Find where the given text appears and provide that cell's center as (X, Y) coordinate. 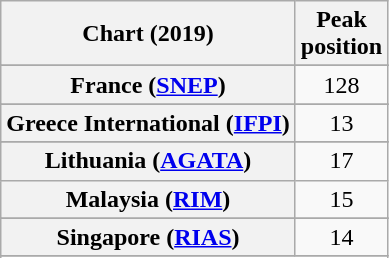
Peakposition (341, 34)
Chart (2019) (148, 34)
17 (341, 161)
13 (341, 123)
Singapore (RIAS) (148, 237)
Greece International (IFPI) (148, 123)
14 (341, 237)
Malaysia (RIM) (148, 199)
France (SNEP) (148, 85)
128 (341, 85)
Lithuania (AGATA) (148, 161)
15 (341, 199)
